Pinpoint the cell where the given text exists, returning its [X, Y] midpoint coordinate. 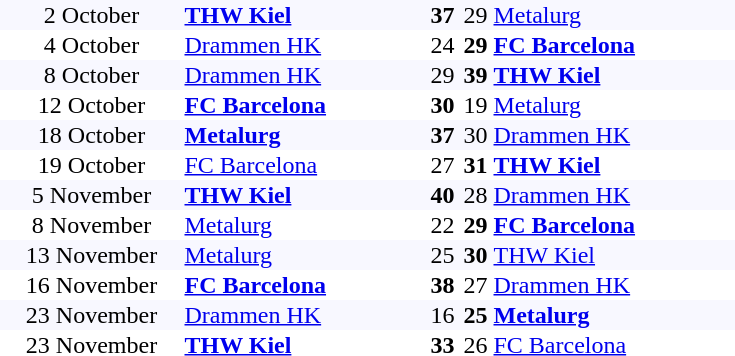
8 November [92, 225]
19 October [92, 165]
16 November [92, 285]
12 October [92, 105]
23 November [92, 315]
2 October [92, 15]
4 October [92, 45]
13 November [92, 255]
31 [476, 165]
24 [442, 45]
40 [442, 195]
18 October [92, 135]
19 [476, 105]
22 [442, 225]
39 [476, 75]
8 October [92, 75]
28 [476, 195]
16 [442, 315]
38 [442, 285]
5 November [92, 195]
